Return [X, Y] of the center of cell containing provided text 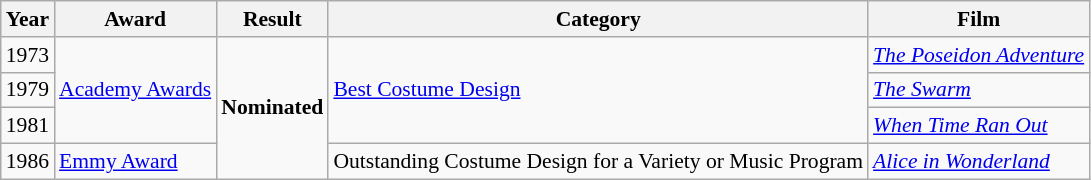
The Swarm [978, 90]
Film [978, 19]
Nominated [272, 108]
Best Costume Design [598, 90]
Alice in Wonderland [978, 162]
1986 [28, 162]
Academy Awards [135, 90]
Category [598, 19]
1979 [28, 90]
The Poseidon Adventure [978, 55]
Outstanding Costume Design for a Variety or Music Program [598, 162]
Award [135, 19]
When Time Ran Out [978, 126]
1973 [28, 55]
Result [272, 19]
1981 [28, 126]
Year [28, 19]
Emmy Award [135, 162]
